Detect which cell encompasses the target text, then output its [X, Y] center coordinate. 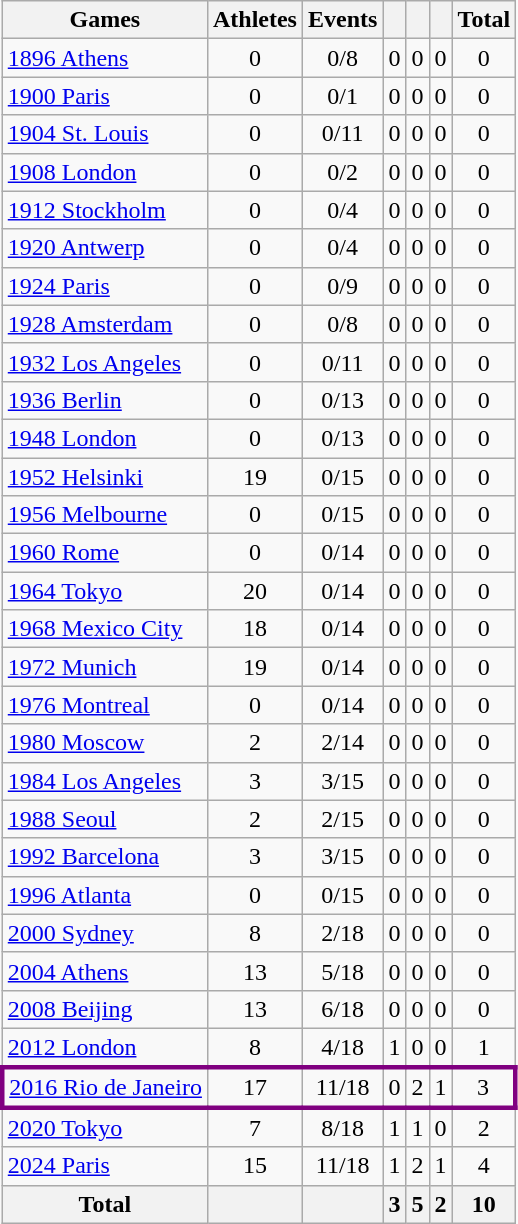
1924 Paris [104, 286]
1908 London [104, 172]
0/1 [342, 96]
4/18 [342, 1047]
1968 Mexico City [104, 629]
1896 Athens [104, 58]
5 [418, 1204]
10 [484, 1204]
4 [484, 1166]
8/18 [342, 1128]
2008 Beijing [104, 1009]
1996 Atlanta [104, 895]
1976 Montreal [104, 705]
1952 Helsinki [104, 477]
15 [254, 1166]
20 [254, 591]
Athletes [254, 20]
1988 Seoul [104, 819]
2/15 [342, 819]
1904 St. Louis [104, 134]
2024 Paris [104, 1166]
2000 Sydney [104, 933]
5/18 [342, 971]
1900 Paris [104, 96]
6/18 [342, 1009]
1984 Los Angeles [104, 781]
1928 Amsterdam [104, 324]
2016 Rio de Janeiro [104, 1086]
1936 Berlin [104, 400]
7 [254, 1128]
1920 Antwerp [104, 248]
Games [104, 20]
1980 Moscow [104, 743]
1912 Stockholm [104, 210]
1932 Los Angeles [104, 362]
1964 Tokyo [104, 591]
2004 Athens [104, 971]
1960 Rome [104, 553]
2/18 [342, 933]
1956 Melbourne [104, 515]
2012 London [104, 1047]
1948 London [104, 438]
Events [342, 20]
1992 Barcelona [104, 857]
2/14 [342, 743]
2020 Tokyo [104, 1128]
17 [254, 1086]
0/9 [342, 286]
0/2 [342, 172]
1972 Munich [104, 667]
18 [254, 629]
